Output the (x, y) coordinate of the center of the cell containing the given text.  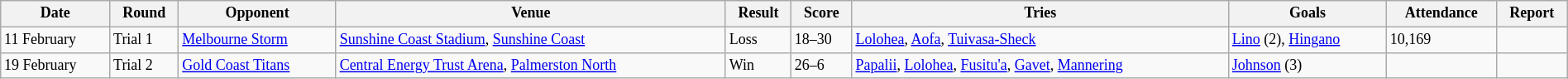
Central Energy Trust Arena, Palmerston North (531, 65)
Lino (2), Hingano (1308, 40)
Report (1532, 13)
Sunshine Coast Stadium, Sunshine Coast (531, 40)
Win (758, 65)
Round (144, 13)
Score (822, 13)
Result (758, 13)
26–6 (822, 65)
19 February (55, 65)
Trial 2 (144, 65)
Goals (1308, 13)
Venue (531, 13)
Loss (758, 40)
Tries (1040, 13)
Melbourne Storm (257, 40)
18–30 (822, 40)
Trial 1 (144, 40)
Gold Coast Titans (257, 65)
10,169 (1441, 40)
Date (55, 13)
11 February (55, 40)
Johnson (3) (1308, 65)
Lolohea, Aofa, Tuivasa-Sheck (1040, 40)
Attendance (1441, 13)
Papalii, Lolohea, Fusitu'a, Gavet, Mannering (1040, 65)
Opponent (257, 13)
